Find where the given text appears and provide that cell's center as [X, Y] coordinate. 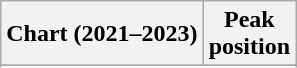
Chart (2021–2023) [102, 34]
Peakposition [249, 34]
